Return the (X, Y) coordinate for the center point of the cell that contains the specified text.  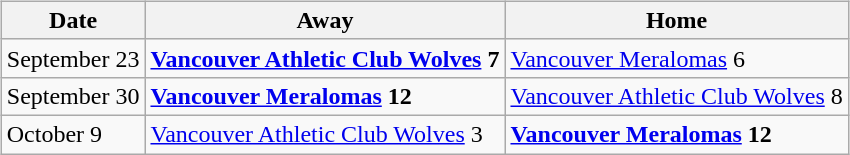
Vancouver Athletic Club Wolves 3 (325, 134)
Vancouver Athletic Club Wolves 8 (676, 96)
September 30 (73, 96)
Vancouver Athletic Club Wolves 7 (325, 58)
September 23 (73, 58)
October 9 (73, 134)
Vancouver Meralomas 6 (676, 58)
Away (325, 20)
Home (676, 20)
Date (73, 20)
